Output the [x, y] coordinate of the center of the cell containing the given text.  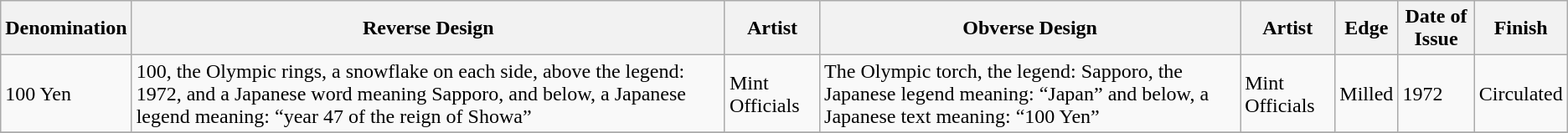
Milled [1367, 94]
Obverse Design [1030, 28]
100 Yen [66, 94]
Denomination [66, 28]
1972 [1436, 94]
Circulated [1521, 94]
Reverse Design [428, 28]
Edge [1367, 28]
Finish [1521, 28]
The Olympic torch, the legend: Sapporo, the Japanese legend meaning: “Japan” and below, a Japanese text meaning: “100 Yen” [1030, 94]
Date of Issue [1436, 28]
